Capture the cell that displays the provided text and extract its (X, Y) central coordinate. 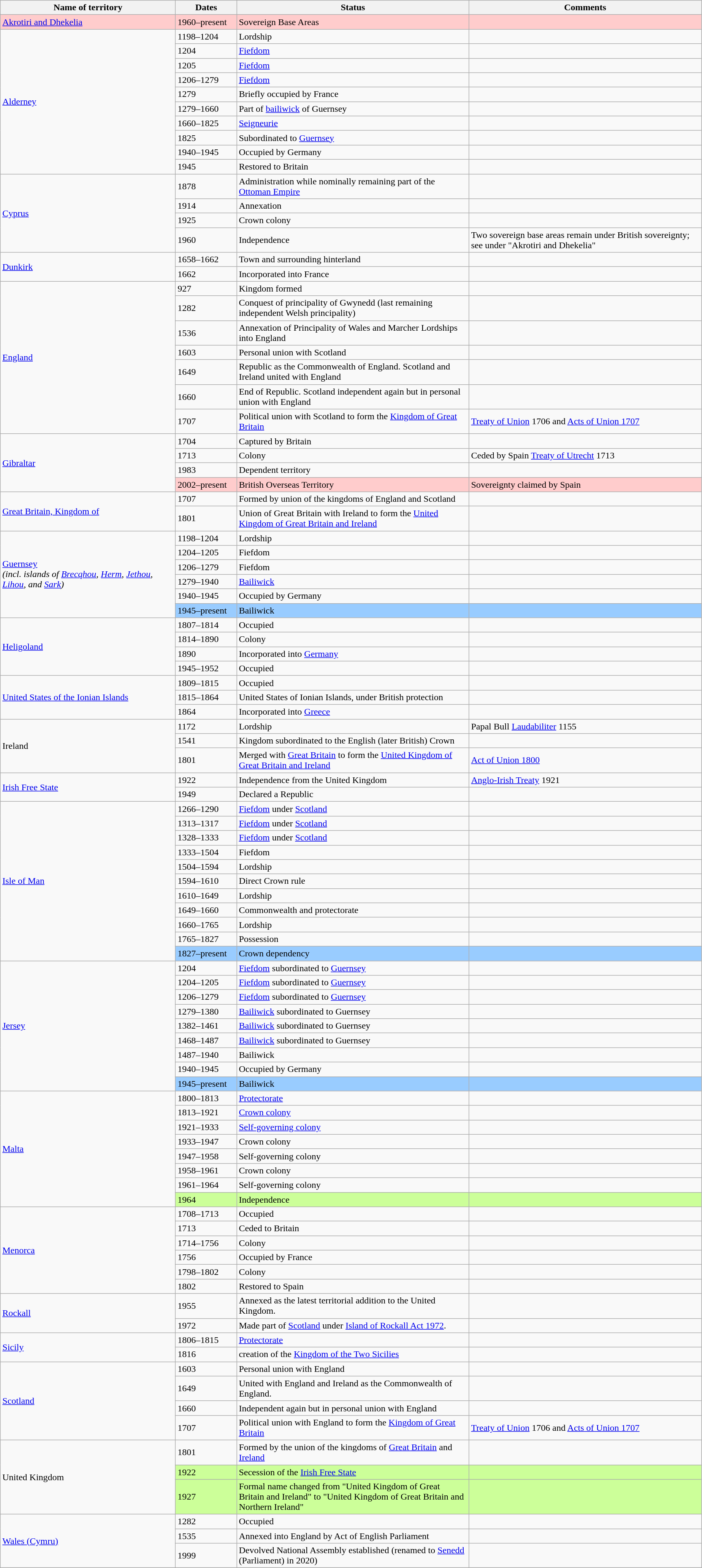
1535 (206, 1536)
1714–1756 (206, 1243)
Sovereignty claimed by Spain (585, 485)
Restored to Britain (353, 166)
1816 (206, 1354)
Union of Great Britain with Ireland to form the United Kingdom of Great Britain and Ireland (353, 518)
Annexation of Principality of Wales and Marcher Lordships into England (353, 333)
Direct Crown rule (353, 881)
Menorca (88, 1250)
1594–1610 (206, 881)
Restored to Spain (353, 1286)
1960 (206, 240)
Ireland (88, 746)
End of Republic. Scotland independent again but in personal union with England (353, 397)
1947–1958 (206, 1156)
1961–1964 (206, 1185)
Act of Union 1800 (585, 760)
Part of bailiwick of Guernsey (353, 109)
1945 (206, 166)
Scotland (88, 1401)
1660–1765 (206, 924)
Guernsey(incl. islands of Brecqhou, Herm, Jethou, Lihou, and Sark) (88, 574)
Status (353, 8)
1878 (206, 186)
Seigneurie (353, 123)
Formed by union of the kingdoms of England and Scotland (353, 499)
1756 (206, 1257)
Made part of Scotland under Island of Rockall Act 1972. (353, 1325)
Merged with Great Britain to form the United Kingdom of Great Britain and Ireland (353, 760)
Formed by the union of the kingdoms of Great Britain and Ireland (353, 1452)
1487–1940 (206, 1055)
Subordinated to Guernsey (353, 138)
Commonwealth and protectorate (353, 910)
Annexed as the latest territorial addition to the United Kingdom. (353, 1306)
1662 (206, 274)
1813–1921 (206, 1113)
Possession (353, 939)
1468–1487 (206, 1040)
Captured by Britain (353, 441)
Republic as the Commonwealth of England. Scotland and Ireland united with England (353, 372)
1927 (206, 1497)
Comments (585, 8)
Personal union with England (353, 1369)
Sicily (88, 1347)
1864 (206, 712)
1536 (206, 333)
1960–present (206, 22)
United States of Ionian Islands, under British protection (353, 697)
1798–1802 (206, 1272)
Annexed into England by Act of English Parliament (353, 1536)
1266–1290 (206, 809)
Isle of Man (88, 881)
1279 (206, 94)
1958–1961 (206, 1170)
1279–1660 (206, 109)
1708–1713 (206, 1214)
Occupied by France (353, 1257)
Devolved National Assembly established (renamed to Senedd (Parliament) in 2020) (353, 1555)
Briefly occupied by France (353, 94)
Irish Free State (88, 787)
1541 (206, 741)
Incorporated into Greece (353, 712)
Dependent territory (353, 470)
1660–1825 (206, 123)
Kingdom formed (353, 289)
England (88, 357)
United Kingdom (88, 1477)
1172 (206, 726)
Jersey (88, 1026)
1945–1952 (206, 668)
Heligoland (88, 647)
1658–1662 (206, 260)
Ceded to Britain (353, 1229)
1279–1940 (206, 582)
1933–1947 (206, 1142)
1983 (206, 470)
Incorporated into France (353, 274)
creation of the Kingdom of the Two Sicilies (353, 1354)
Wales (Cymru) (88, 1541)
Declared a Republic (353, 794)
Formal name changed from "United Kingdom of Great Britain and Ireland" to "United Kingdom of Great Britain and Northern Ireland" (353, 1497)
Dunkirk (88, 267)
Conquest of principality of Gwynedd (last remaining independent Welsh principality) (353, 308)
1333–1504 (206, 852)
Incorporated into Germany (353, 654)
927 (206, 289)
1814–1890 (206, 639)
1815–1864 (206, 697)
Independence from the United Kingdom (353, 780)
1807–1814 (206, 625)
1610–1649 (206, 896)
2002–present (206, 485)
Annexation (353, 206)
Rockall (88, 1313)
Papal Bull Laudabiliter 1155 (585, 726)
Malta (88, 1149)
1890 (206, 654)
1955 (206, 1306)
1802 (206, 1286)
1382–1461 (206, 1026)
Great Britain, Kingdom of (88, 512)
1914 (206, 206)
1921–1933 (206, 1127)
United with England and Ireland as the Commonwealth of England. (353, 1388)
Kingdom subordinated to the English (later British) Crown (353, 741)
Political union with Scotland to form the Kingdom of Great Britain (353, 421)
Ceded by Spain Treaty of Utrecht 1713 (585, 455)
Dates (206, 8)
Cyprus (88, 213)
1704 (206, 441)
1809–1815 (206, 683)
1827–present (206, 953)
1806–1815 (206, 1340)
1205 (206, 65)
Anglo-Irish Treaty 1921 (585, 780)
1800–1813 (206, 1098)
Town and surrounding hinterland (353, 260)
Secession of the Irish Free State (353, 1472)
Name of territory (88, 8)
1925 (206, 220)
Gibraltar (88, 463)
1765–1827 (206, 939)
Independent again but in personal union with England (353, 1408)
Political union with England to form the Kingdom of Great Britain (353, 1428)
1825 (206, 138)
1949 (206, 794)
Alderney (88, 102)
Sovereign Base Areas (353, 22)
1328–1333 (206, 838)
Administration while nominally remaining part of the Ottoman Empire (353, 186)
Akrotiri and Dhekelia (88, 22)
1313–1317 (206, 823)
Crown dependency (353, 953)
1972 (206, 1325)
1504–1594 (206, 867)
1649–1660 (206, 910)
British Overseas Territory (353, 485)
Two sovereign base areas remain under British sovereignty; see under "Akrotiri and Dhekelia" (585, 240)
1279–1380 (206, 1012)
Personal union with Scotland (353, 352)
1964 (206, 1199)
1999 (206, 1555)
United States of the Ionian Islands (88, 697)
